Identify which cell holds the provided text, then report its (X, Y) central coordinate. 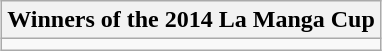
Winners of the 2014 La Manga Cup (192, 20)
